Detect which cell encompasses the target text, then output its [x, y] center coordinate. 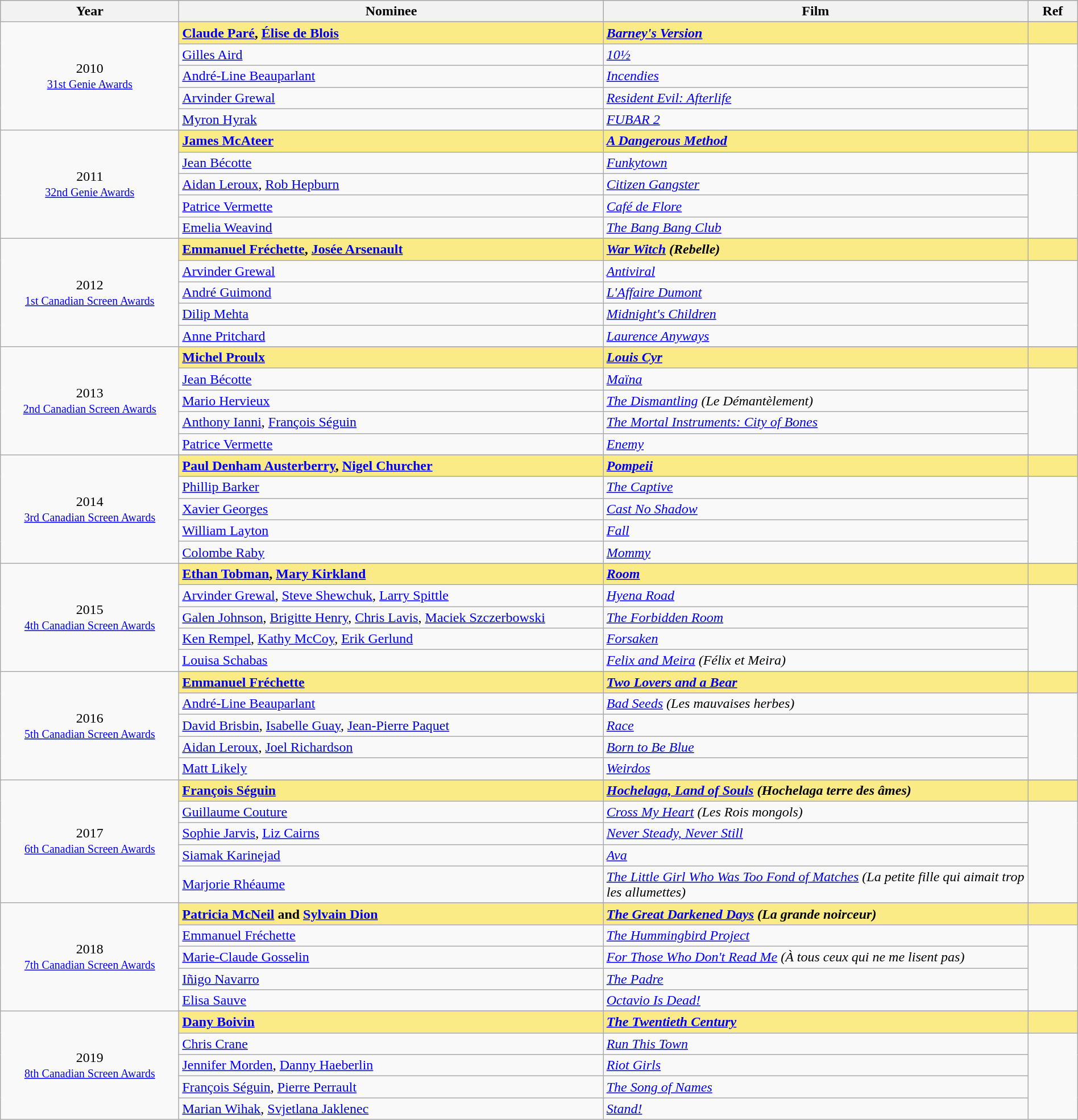
Colombe Raby [391, 552]
Marie-Claude Gosselin [391, 957]
Anne Pritchard [391, 336]
Phillip Barker [391, 487]
Fall [815, 530]
Citizen Gangster [815, 184]
Aidan Leroux, Joel Richardson [391, 747]
The Song of Names [815, 1087]
Jennifer Morden, Danny Haeberlin [391, 1065]
2013 2nd Canadian Screen Awards [90, 401]
François Séguin [391, 790]
Bad Seeds (Les mauvaises herbes) [815, 704]
Gilles Aird [391, 55]
Myron Hyrak [391, 119]
Café de Flore [815, 206]
Xavier Georges [391, 509]
Marian Wihak, Svjetlana Jaklenec [391, 1109]
Pompeii [815, 466]
Midnight's Children [815, 314]
The Mortal Instruments: City of Bones [815, 422]
Louisa Schabas [391, 661]
Stand! [815, 1109]
For Those Who Don't Read Me (À tous ceux qui ne me lisent pas) [815, 957]
Iñigo Navarro [391, 978]
The Bang Bang Club [815, 227]
Ethan Tobman, Mary Kirkland [391, 574]
2018 7th Canadian Screen Awards [90, 957]
2016 5th Canadian Screen Awards [90, 725]
Chris Crane [391, 1044]
Cross My Heart (Les Rois mongols) [815, 812]
Marjorie Rhéaume [391, 885]
Aidan Leroux, Rob Hepburn [391, 184]
Forsaken [815, 639]
2011 32nd Genie Awards [90, 184]
Year [90, 11]
André Guimond [391, 293]
Laurence Anyways [815, 336]
Maïna [815, 379]
Octavio Is Dead! [815, 1001]
Paul Denham Austerberry, Nigel Churcher [391, 466]
Anthony Ianni, François Séguin [391, 422]
François Séguin, Pierre Perrault [391, 1087]
Emelia Weavind [391, 227]
Sophie Jarvis, Liz Cairns [391, 833]
Hyena Road [815, 595]
The Twentieth Century [815, 1022]
2019 8th Canadian Screen Awards [90, 1065]
The Little Girl Who Was Too Fond of Matches (La petite fille qui aimait trop les allumettes) [815, 885]
Arvinder Grewal, Steve Shewchuk, Larry Spittle [391, 595]
The Dismantling (Le Démantèlement) [815, 401]
The Hummingbird Project [815, 935]
Mommy [815, 552]
Race [815, 725]
Incendies [815, 76]
War Witch (Rebelle) [815, 249]
The Great Darkened Days (La grande noirceur) [815, 914]
Film [815, 11]
FUBAR 2 [815, 119]
Ref [1053, 11]
The Captive [815, 487]
The Padre [815, 978]
Dilip Mehta [391, 314]
Enemy [815, 444]
Mario Hervieux [391, 401]
Born to Be Blue [815, 747]
Galen Johnson, Brigitte Henry, Chris Lavis, Maciek Szczerbowski [391, 617]
Cast No Shadow [815, 509]
Barney's Version [815, 33]
The Forbidden Room [815, 617]
2012 1st Canadian Screen Awards [90, 292]
Louis Cyr [815, 358]
Hochelaga, Land of Souls (Hochelaga terre des âmes) [815, 790]
Ava [815, 855]
David Brisbin, Isabelle Guay, Jean-Pierre Paquet [391, 725]
Michel Proulx [391, 358]
Funkytown [815, 163]
10½ [815, 55]
Antiviral [815, 271]
L'Affaire Dumont [815, 293]
Guillaume Couture [391, 812]
James McAteer [391, 141]
Two Lovers and a Bear [815, 682]
Riot Girls [815, 1065]
Never Steady, Never Still [815, 833]
Claude Paré, Élise de Blois [391, 33]
2010 31st Genie Awards [90, 76]
Matt Likely [391, 769]
2015 4th Canadian Screen Awards [90, 617]
Elisa Sauve [391, 1001]
2017 6th Canadian Screen Awards [90, 841]
William Layton [391, 530]
Nominee [391, 11]
Patricia McNeil and Sylvain Dion [391, 914]
Resident Evil: Afterlife [815, 98]
Room [815, 574]
Weirdos [815, 769]
Run This Town [815, 1044]
Felix and Meira (Félix et Meira) [815, 661]
Dany Boivin [391, 1022]
Siamak Karinejad [391, 855]
2014 3rd Canadian Screen Awards [90, 509]
Ken Rempel, Kathy McCoy, Erik Gerlund [391, 639]
A Dangerous Method [815, 141]
Emmanuel Fréchette, Josée Arsenault [391, 249]
